Output the (X, Y) coordinate of the center of the cell containing the given text.  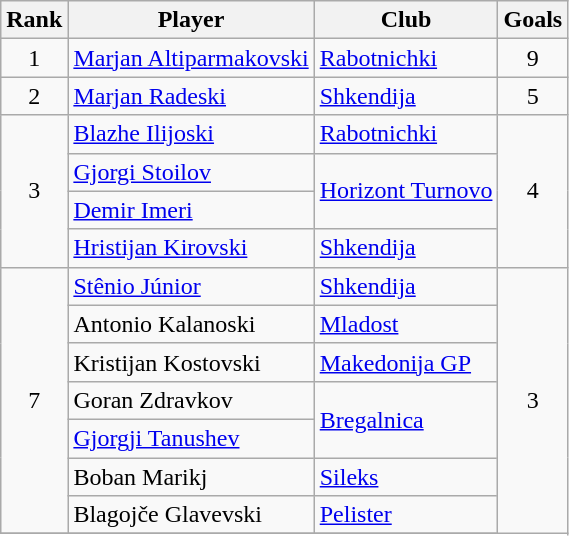
Kristijan Kostovski (191, 362)
Marjan Radeski (191, 96)
5 (533, 96)
Goals (533, 20)
Sileks (406, 477)
Horizont Turnovo (406, 191)
Boban Marikj (191, 477)
Blazhe Ilijoski (191, 134)
Gjorgji Tanushev (191, 438)
Gjorgi Stoilov (191, 172)
Player (191, 20)
7 (34, 400)
Antonio Kalanoski (191, 324)
Stênio Júnior (191, 286)
Blagojče Glavevski (191, 515)
Hristijan Kirovski (191, 248)
9 (533, 58)
Bregalnica (406, 419)
Rank (34, 20)
Club (406, 20)
Marjan Altiparmakovski (191, 58)
Mladost (406, 324)
2 (34, 96)
1 (34, 58)
Goran Zdravkov (191, 400)
4 (533, 191)
Makedonija GP (406, 362)
Pelister (406, 515)
Demir Imeri (191, 210)
